Return (X, Y) of the center of cell containing provided text 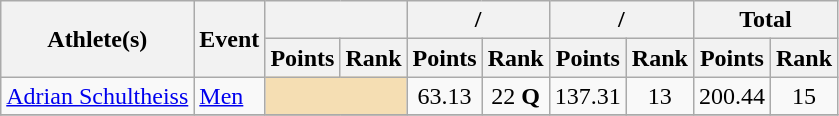
Event (230, 39)
137.31 (588, 96)
Total (765, 20)
Men (230, 96)
Adrian Schultheiss (98, 96)
13 (660, 96)
63.13 (444, 96)
22 Q (516, 96)
200.44 (732, 96)
15 (804, 96)
Athlete(s) (98, 39)
